Output the (X, Y) coordinate of the center of the cell containing the given text.  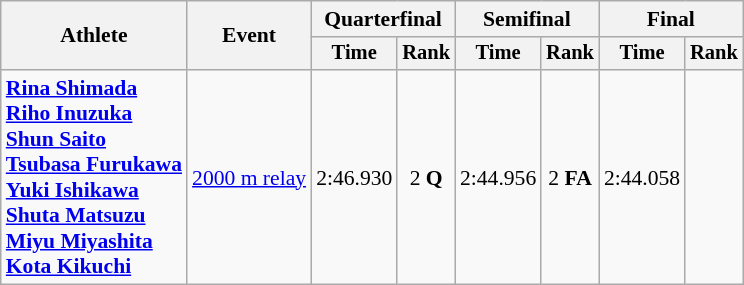
2:46.930 (354, 177)
Final (671, 19)
2 FA (570, 177)
2000 m relay (249, 177)
2:44.956 (498, 177)
Rina ShimadaRiho InuzukaShun SaitoTsubasa FurukawaYuki IshikawaShuta MatsuzuMiyu MiyashitaKota Kikuchi (94, 177)
Event (249, 36)
Athlete (94, 36)
2 Q (426, 177)
2:44.058 (642, 177)
Quarterfinal (383, 19)
Semifinal (527, 19)
